Identify which cell holds the provided text, then report its [x, y] central coordinate. 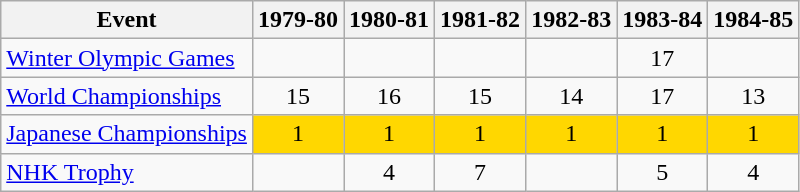
1982-83 [572, 20]
Winter Olympic Games [127, 58]
1981-82 [480, 20]
16 [390, 96]
World Championships [127, 96]
1980-81 [390, 20]
NHK Trophy [127, 172]
7 [480, 172]
14 [572, 96]
1983-84 [662, 20]
1979-80 [298, 20]
13 [754, 96]
5 [662, 172]
Japanese Championships [127, 134]
Event [127, 20]
1984-85 [754, 20]
